Detect which cell encompasses the target text, then output its [x, y] center coordinate. 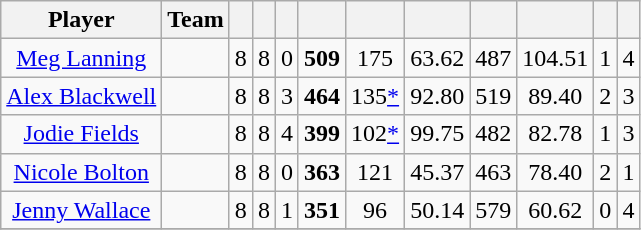
Jodie Fields [82, 134]
Jenny Wallace [82, 210]
99.75 [438, 134]
45.37 [438, 172]
464 [322, 96]
121 [376, 172]
102* [376, 134]
89.40 [556, 96]
60.62 [556, 210]
96 [376, 210]
Alex Blackwell [82, 96]
92.80 [438, 96]
579 [494, 210]
509 [322, 58]
82.78 [556, 134]
175 [376, 58]
78.40 [556, 172]
482 [494, 134]
519 [494, 96]
363 [322, 172]
50.14 [438, 210]
104.51 [556, 58]
135* [376, 96]
463 [494, 172]
63.62 [438, 58]
487 [494, 58]
Player [82, 20]
351 [322, 210]
Nicole Bolton [82, 172]
399 [322, 134]
Meg Lanning [82, 58]
Team [196, 20]
